Output the (X, Y) coordinate of the center of the cell containing the given text.  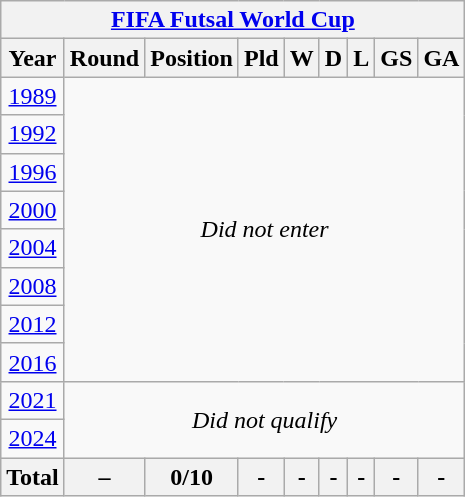
GA (442, 58)
2008 (33, 286)
1989 (33, 96)
2016 (33, 362)
1996 (33, 172)
Pld (261, 58)
Round (104, 58)
Total (33, 477)
Did not enter (264, 229)
W (302, 58)
L (362, 58)
Did not qualify (264, 419)
2004 (33, 248)
0/10 (192, 477)
Position (192, 58)
Year (33, 58)
2021 (33, 400)
2012 (33, 324)
2024 (33, 438)
GS (396, 58)
D (333, 58)
– (104, 477)
1992 (33, 134)
2000 (33, 210)
FIFA Futsal World Cup (233, 20)
